Identify which cell holds the provided text, then report its [X, Y] central coordinate. 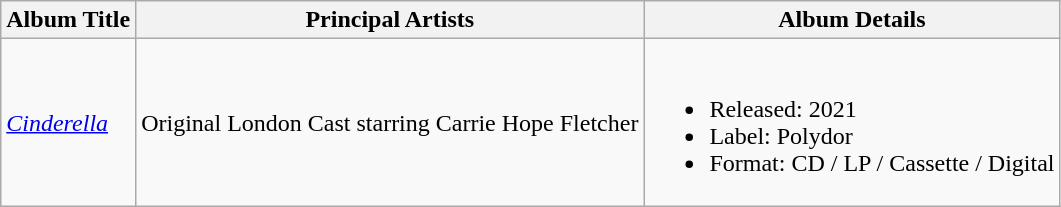
Principal Artists [390, 20]
Album Title [68, 20]
Original London Cast starring Carrie Hope Fletcher [390, 122]
Cinderella [68, 122]
Released: 2021Label: PolydorFormat: CD / LP / Cassette / Digital [852, 122]
Album Details [852, 20]
